From the cell containing the given text, extract its center point as (x, y) coordinate. 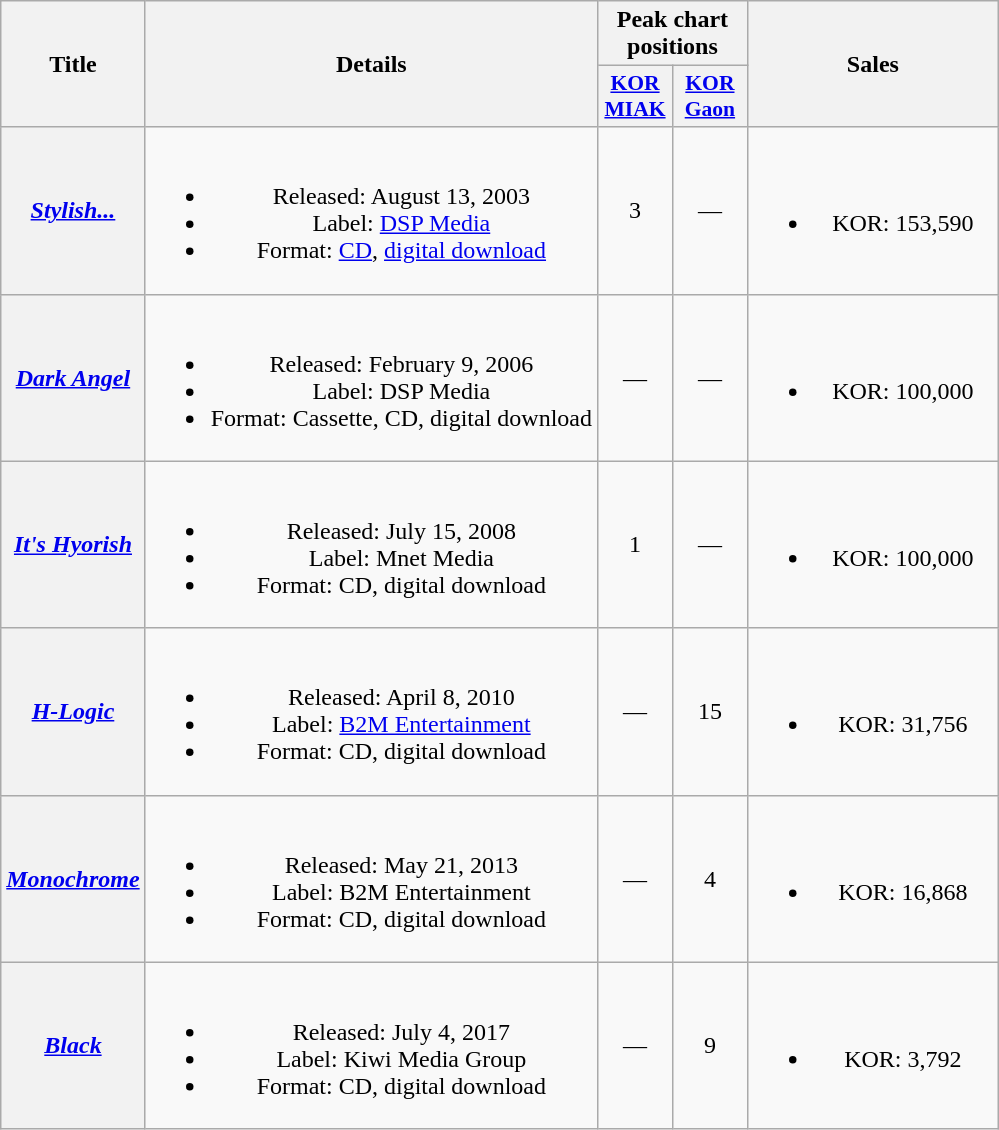
9 (710, 1046)
Released: August 13, 2003Label: DSP MediaFormat: CD, digital download (371, 210)
KOR: 16,868 (872, 878)
Released: May 21, 2013Label: B2M EntertainmentFormat: CD, digital download (371, 878)
KOR: 31,756 (872, 712)
H-Logic (73, 712)
KOR Gaon (710, 96)
Title (73, 64)
Peak chart positions (673, 34)
KOR: 3,792 (872, 1046)
Sales (872, 64)
Black (73, 1046)
Dark Angel (73, 378)
3 (636, 210)
Details (371, 64)
15 (710, 712)
Released: July 4, 2017Label: Kiwi Media GroupFormat: CD, digital download (371, 1046)
Monochrome (73, 878)
Released: April 8, 2010Label: B2M EntertainmentFormat: CD, digital download (371, 712)
Released: July 15, 2008Label: Mnet MediaFormat: CD, digital download (371, 544)
4 (710, 878)
KOR MIAK (636, 96)
Released: February 9, 2006Label: DSP MediaFormat: Cassette, CD, digital download (371, 378)
1 (636, 544)
It's Hyorish (73, 544)
KOR: 153,590 (872, 210)
Stylish... (73, 210)
